Search for the cell housing the specified text and yield its [X, Y] center coordinate. 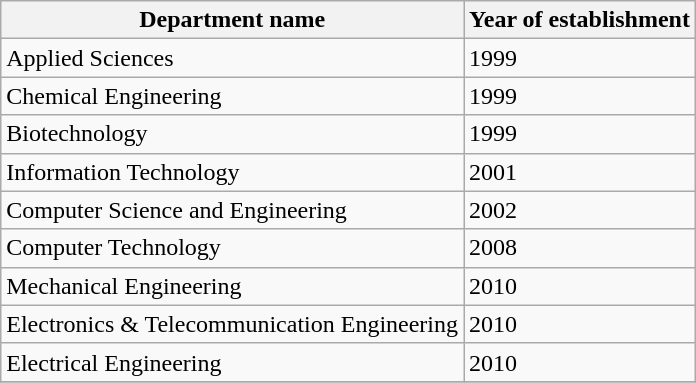
Department name [232, 20]
2001 [580, 172]
2002 [580, 210]
Chemical Engineering [232, 96]
Computer Science and Engineering [232, 210]
Mechanical Engineering [232, 286]
Electronics & Telecommunication Engineering [232, 324]
Applied Sciences [232, 58]
Information Technology [232, 172]
Year of establishment [580, 20]
Electrical Engineering [232, 362]
Biotechnology [232, 134]
Computer Technology [232, 248]
2008 [580, 248]
